Output the (X, Y) coordinate of the center of the cell containing the given text.  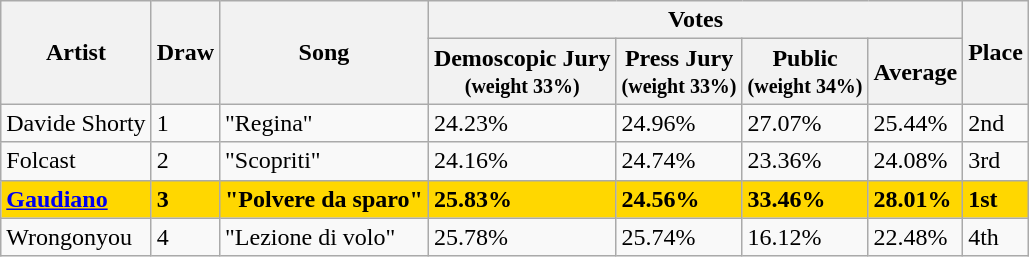
25.44% (916, 123)
Artist (76, 52)
2 (185, 161)
4 (185, 237)
3 (185, 199)
Demoscopic Jury(weight 33%) (522, 72)
"Polvere da sparo" (324, 199)
Votes (695, 20)
24.74% (679, 161)
25.74% (679, 237)
4th (996, 237)
Wrongonyou (76, 237)
Gaudiano (76, 199)
Press Jury(weight 33%) (679, 72)
24.56% (679, 199)
1 (185, 123)
33.46% (805, 199)
28.01% (916, 199)
24.23% (522, 123)
16.12% (805, 237)
Song (324, 52)
22.48% (916, 237)
Folcast (76, 161)
Place (996, 52)
24.08% (916, 161)
Davide Shorty (76, 123)
Average (916, 72)
25.83% (522, 199)
Public(weight 34%) (805, 72)
"Regina" (324, 123)
25.78% (522, 237)
2nd (996, 123)
3rd (996, 161)
"Lezione di volo" (324, 237)
24.16% (522, 161)
Draw (185, 52)
"Scopriti" (324, 161)
23.36% (805, 161)
24.96% (679, 123)
1st (996, 199)
27.07% (805, 123)
